Detect which cell encompasses the target text, then output its [x, y] center coordinate. 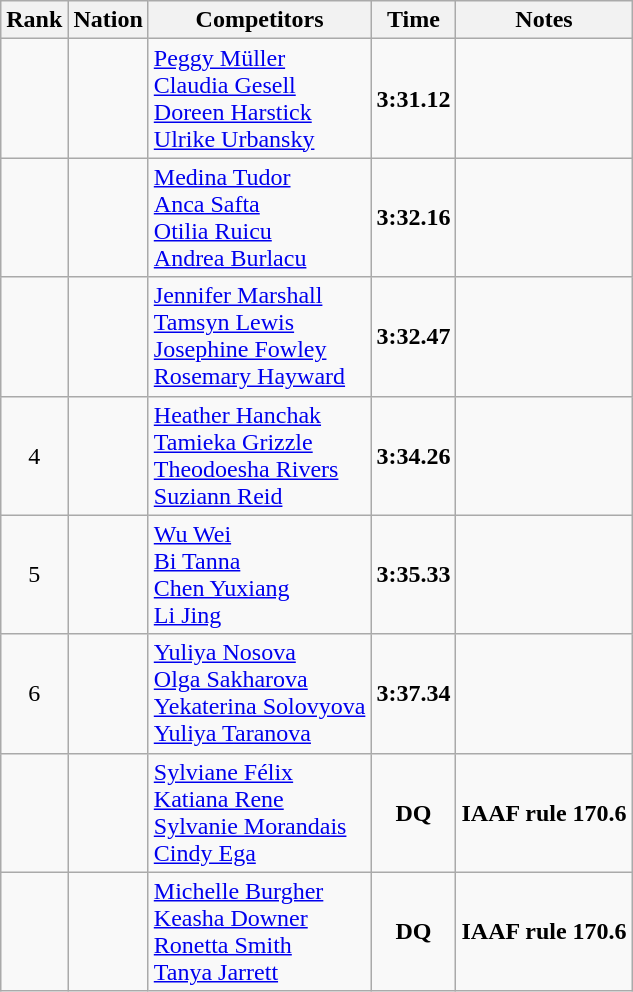
Wu WeiBi TannaChen YuxiangLi Jing [260, 574]
3:32.47 [414, 336]
Michelle BurgherKeasha DownerRonetta SmithTanya Jarrett [260, 932]
Sylviane FélixKatiana ReneSylvanie MorandaisCindy Ega [260, 812]
Peggy MüllerClaudia GesellDoreen HarstickUlrike Urbansky [260, 98]
Notes [544, 20]
Jennifer MarshallTamsyn LewisJosephine FowleyRosemary Hayward [260, 336]
5 [34, 574]
4 [34, 456]
Time [414, 20]
3:34.26 [414, 456]
3:32.16 [414, 218]
3:31.12 [414, 98]
3:35.33 [414, 574]
Heather HanchakTamieka GrizzleTheodoesha RiversSuziann Reid [260, 456]
Rank [34, 20]
Nation [108, 20]
Yuliya NosovaOlga SakharovaYekaterina SolovyovaYuliya Taranova [260, 694]
Competitors [260, 20]
3:37.34 [414, 694]
6 [34, 694]
Medina TudorAnca SaftaOtilia RuicuAndrea Burlacu [260, 218]
